Locate the cell with the specified text and output its (X, Y) center coordinate. 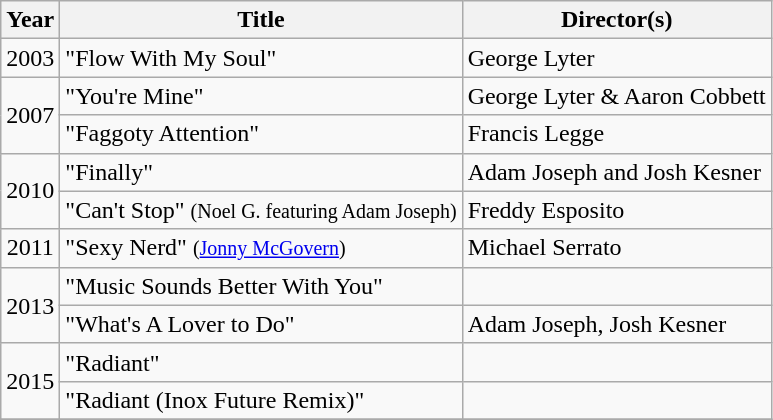
Francis Legge (616, 134)
Adam Joseph, Josh Kesner (616, 324)
"Finally" (261, 172)
Director(s) (616, 20)
2015 (30, 381)
Year (30, 20)
"Faggoty Attention" (261, 134)
George Lyter & Aaron Cobbett (616, 96)
"Can't Stop" (Noel G. featuring Adam Joseph) (261, 210)
2003 (30, 58)
"Radiant (Inox Future Remix)" (261, 400)
"Radiant" (261, 362)
George Lyter (616, 58)
"What's A Lover to Do" (261, 324)
Freddy Esposito (616, 210)
"You're Mine" (261, 96)
2013 (30, 305)
"Sexy Nerd" (Jonny McGovern) (261, 248)
"Music Sounds Better With You" (261, 286)
Michael Serrato (616, 248)
2011 (30, 248)
2007 (30, 115)
Adam Joseph and Josh Kesner (616, 172)
2010 (30, 191)
Title (261, 20)
"Flow With My Soul" (261, 58)
